Output the (x, y) coordinate of the center of the cell containing the given text.  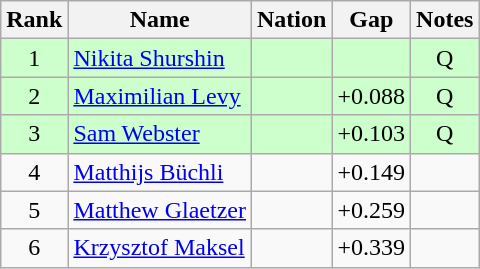
Name (160, 20)
Sam Webster (160, 134)
Matthew Glaetzer (160, 210)
1 (34, 58)
6 (34, 248)
2 (34, 96)
Nation (292, 20)
Krzysztof Maksel (160, 248)
+0.149 (372, 172)
Gap (372, 20)
Matthijs Büchli (160, 172)
4 (34, 172)
3 (34, 134)
+0.339 (372, 248)
Rank (34, 20)
Nikita Shurshin (160, 58)
+0.103 (372, 134)
Notes (445, 20)
+0.259 (372, 210)
+0.088 (372, 96)
Maximilian Levy (160, 96)
5 (34, 210)
